From the cell containing the given text, extract its center point as (x, y) coordinate. 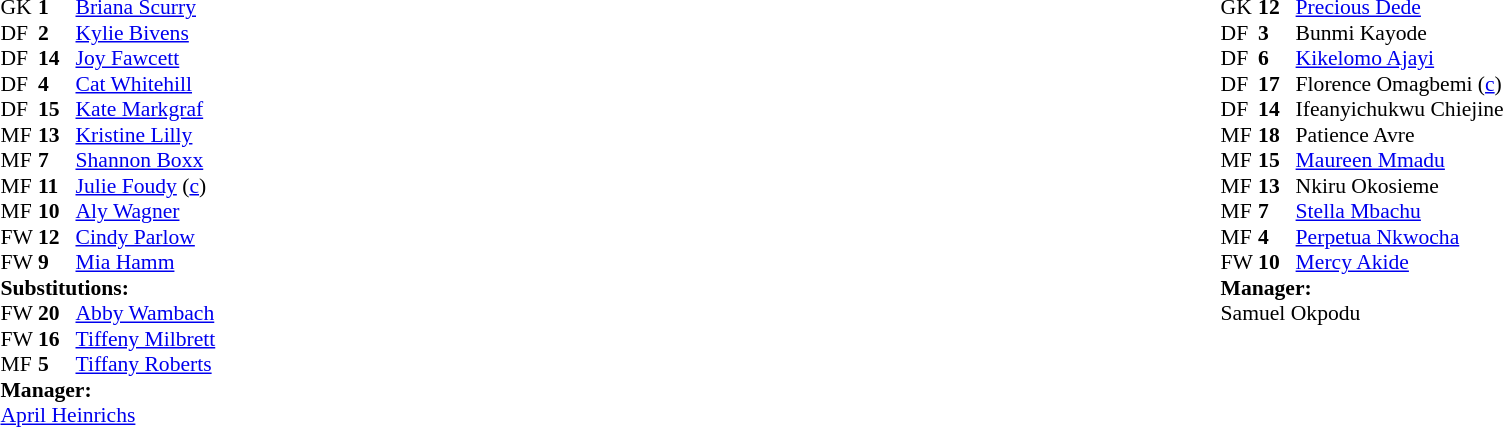
6 (1277, 59)
12 (57, 237)
20 (57, 313)
11 (57, 186)
Cindy Parlow (148, 237)
Aly Wagner (148, 211)
3 (1277, 33)
16 (57, 339)
Tiffany Roberts (148, 365)
Cat Whitehill (148, 84)
Manager: (110, 390)
Tiffeny Milbrett (148, 339)
18 (1277, 135)
Abby Wambach (148, 313)
Mia Hamm (148, 263)
Kylie Bivens (148, 33)
Julie Foudy (c) (148, 186)
Joy Fawcett (148, 59)
17 (1277, 84)
9 (57, 263)
Shannon Boxx (148, 161)
5 (57, 365)
Substitutions: (110, 288)
Kate Markgraf (148, 109)
Kristine Lilly (148, 135)
2 (57, 33)
